Provide the (x, y) coordinate of the cell's center where the given text is located.  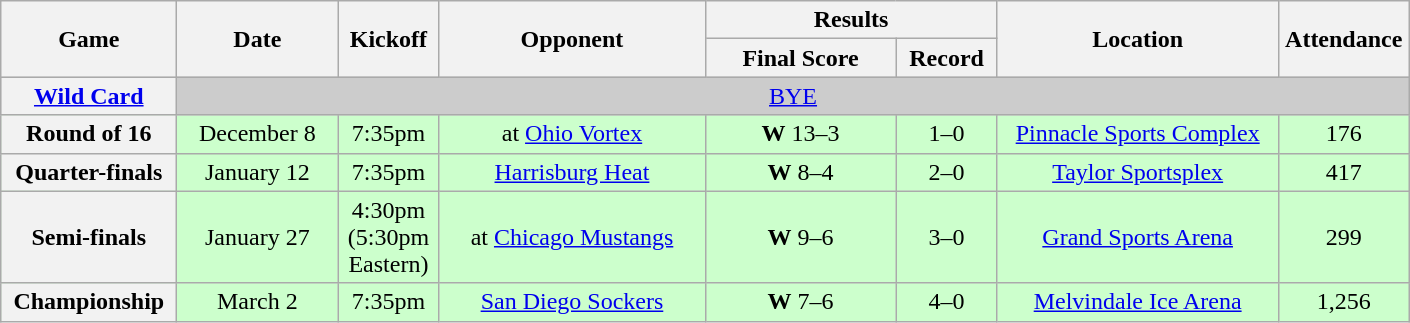
Kickoff (388, 39)
Melvindale Ice Arena (1138, 302)
4–0 (946, 302)
Wild Card (89, 96)
BYE (793, 96)
3–0 (946, 237)
January 27 (258, 237)
Final Score (800, 58)
1–0 (946, 134)
Opponent (572, 39)
W 9–6 (800, 237)
299 (1344, 237)
March 2 (258, 302)
1,256 (1344, 302)
Quarter-finals (89, 172)
Round of 16 (89, 134)
Harrisburg Heat (572, 172)
4:30pm(5:30pm Eastern) (388, 237)
W 7–6 (800, 302)
Game (89, 39)
San Diego Sockers (572, 302)
Record (946, 58)
417 (1344, 172)
176 (1344, 134)
2–0 (946, 172)
December 8 (258, 134)
at Ohio Vortex (572, 134)
Taylor Sportsplex (1138, 172)
Pinnacle Sports Complex (1138, 134)
W 13–3 (800, 134)
at Chicago Mustangs (572, 237)
W 8–4 (800, 172)
Championship (89, 302)
Results (851, 20)
Location (1138, 39)
Semi-finals (89, 237)
Grand Sports Arena (1138, 237)
Date (258, 39)
January 12 (258, 172)
Attendance (1344, 39)
